Identify which cell holds the provided text, then report its [X, Y] central coordinate. 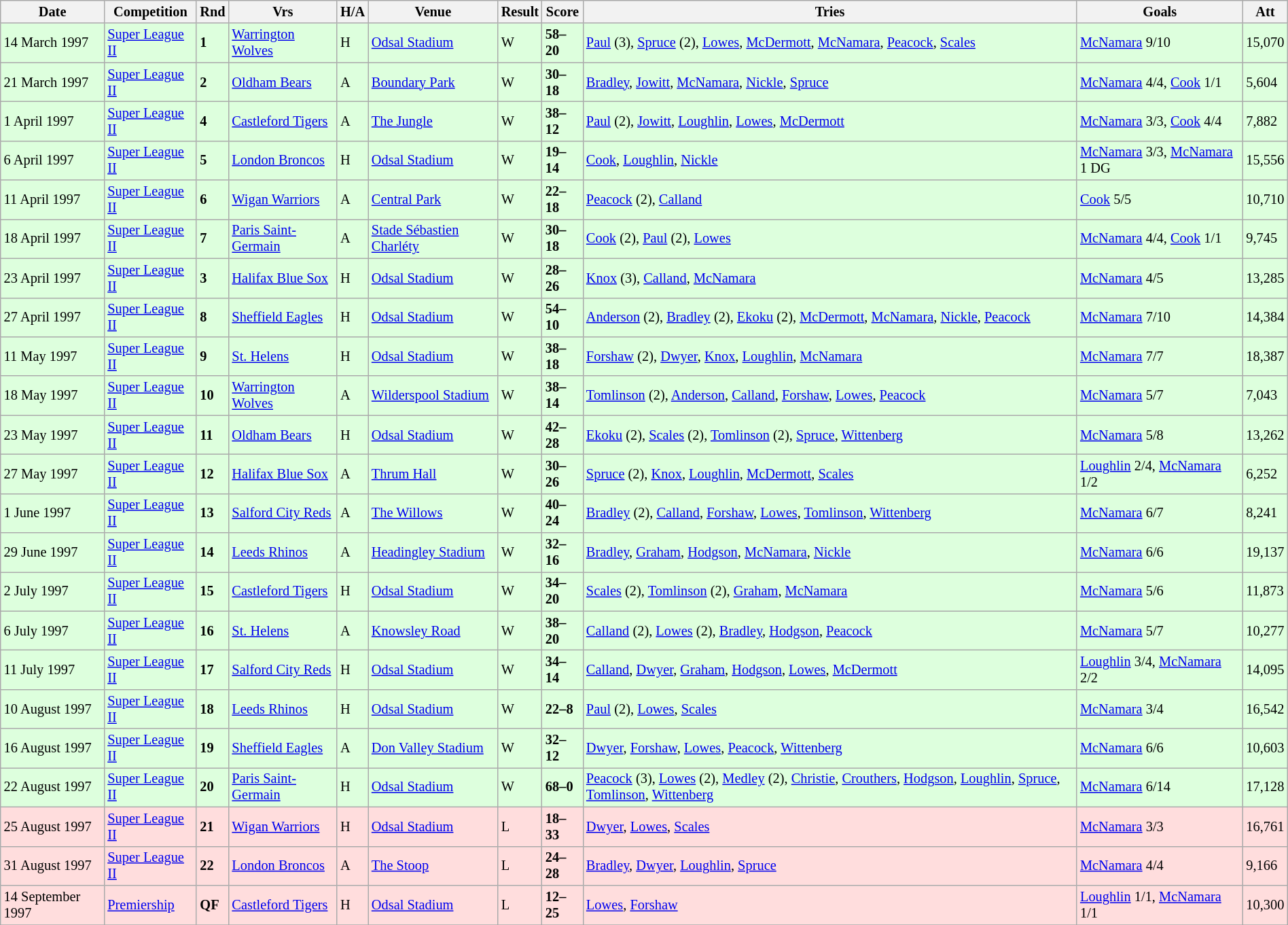
6 April 1997 [53, 160]
19,137 [1265, 553]
38–20 [562, 631]
2 [212, 82]
Cook, Loughlin, Nickle [830, 160]
McNamara 4/5 [1160, 278]
McNamara 3/3, Cook 4/4 [1160, 121]
16,542 [1265, 709]
H/A [353, 12]
10,277 [1265, 631]
McNamara 5/6 [1160, 591]
38–18 [562, 356]
McNamara 3/4 [1160, 709]
Bradley, Dwyer, Loughlin, Spruce [830, 866]
The Stoop [433, 866]
27 April 1997 [53, 317]
23 May 1997 [53, 435]
Goals [1160, 12]
Loughlin 1/1, McNamara 1/1 [1160, 905]
40–24 [562, 513]
Wilderspool Stadium [433, 396]
Loughlin 3/4, McNamara 2/2 [1160, 669]
6,252 [1265, 474]
23 April 1997 [53, 278]
30–26 [562, 474]
32–16 [562, 553]
7,043 [1265, 396]
15,070 [1265, 43]
McNamara 9/10 [1160, 43]
Dwyer, Forshaw, Lowes, Peacock, Wittenberg [830, 748]
Knox (3), Calland, McNamara [830, 278]
3 [212, 278]
Result [520, 12]
15,556 [1265, 160]
18–33 [562, 826]
16 August 1997 [53, 748]
Dwyer, Lowes, Scales [830, 826]
8 [212, 317]
68–0 [562, 787]
4 [212, 121]
14 September 1997 [53, 905]
8,241 [1265, 513]
10 [212, 396]
Lowes, Forshaw [830, 905]
Competition [150, 12]
18,387 [1265, 356]
16,761 [1265, 826]
Peacock (2), Calland [830, 200]
McNamara 3/3, McNamara 1 DG [1160, 160]
Cook 5/5 [1160, 200]
32–12 [562, 748]
1 April 1997 [53, 121]
Paul (3), Spruce (2), Lowes, McDermott, McNamara, Peacock, Scales [830, 43]
Ekoku (2), Scales (2), Tomlinson (2), Spruce, Wittenberg [830, 435]
11,873 [1265, 591]
7,882 [1265, 121]
McNamara 6/14 [1160, 787]
38–12 [562, 121]
13,262 [1265, 435]
Date [53, 12]
21 [212, 826]
13 [212, 513]
11 [212, 435]
6 July 1997 [53, 631]
Cook (2), Paul (2), Lowes [830, 239]
Spruce (2), Knox, Loughlin, McDermott, Scales [830, 474]
Att [1265, 12]
5 [212, 160]
Paul (2), Lowes, Scales [830, 709]
17 [212, 669]
Thrum Hall [433, 474]
38–14 [562, 396]
10,300 [1265, 905]
29 June 1997 [53, 553]
18 April 1997 [53, 239]
11 July 1997 [53, 669]
9 [212, 356]
10 August 1997 [53, 709]
Calland (2), Lowes (2), Bradley, Hodgson, Peacock [830, 631]
Bradley, Graham, Hodgson, McNamara, Nickle [830, 553]
34–20 [562, 591]
Peacock (3), Lowes (2), Medley (2), Christie, Crouthers, Hodgson, Loughlin, Spruce, Tomlinson, Wittenberg [830, 787]
Anderson (2), Bradley (2), Ekoku (2), McDermott, McNamara, Nickle, Peacock [830, 317]
Tries [830, 12]
McNamara 3/3 [1160, 826]
The Willows [433, 513]
Central Park [433, 200]
9,745 [1265, 239]
The Jungle [433, 121]
11 May 1997 [53, 356]
22–18 [562, 200]
9,166 [1265, 866]
17,128 [1265, 787]
15 [212, 591]
20 [212, 787]
Don Valley Stadium [433, 748]
Bradley, Jowitt, McNamara, Nickle, Spruce [830, 82]
34–14 [562, 669]
42–28 [562, 435]
Vrs [283, 12]
19–14 [562, 160]
27 May 1997 [53, 474]
14 March 1997 [53, 43]
McNamara 6/7 [1160, 513]
22–8 [562, 709]
McNamara 7/10 [1160, 317]
Scales (2), Tomlinson (2), Graham, McNamara [830, 591]
Bradley (2), Calland, Forshaw, Lowes, Tomlinson, Wittenberg [830, 513]
Rnd [212, 12]
1 [212, 43]
25 August 1997 [53, 826]
22 August 1997 [53, 787]
14,384 [1265, 317]
Score [562, 12]
QF [212, 905]
14 [212, 553]
12–25 [562, 905]
18 [212, 709]
Premiership [150, 905]
13,285 [1265, 278]
22 [212, 866]
Stade Sébastien Charléty [433, 239]
19 [212, 748]
Tomlinson (2), Anderson, Calland, Forshaw, Lowes, Peacock [830, 396]
5,604 [1265, 82]
6 [212, 200]
Calland, Dwyer, Graham, Hodgson, Lowes, McDermott [830, 669]
58–20 [562, 43]
14,095 [1265, 669]
7 [212, 239]
Headingley Stadium [433, 553]
12 [212, 474]
Venue [433, 12]
24–28 [562, 866]
2 July 1997 [53, 591]
16 [212, 631]
McNamara 4/4 [1160, 866]
McNamara 7/7 [1160, 356]
11 April 1997 [53, 200]
Forshaw (2), Dwyer, Knox, Loughlin, McNamara [830, 356]
31 August 1997 [53, 866]
Boundary Park [433, 82]
21 March 1997 [53, 82]
McNamara 5/8 [1160, 435]
Loughlin 2/4, McNamara 1/2 [1160, 474]
1 June 1997 [53, 513]
54–10 [562, 317]
Knowsley Road [433, 631]
10,710 [1265, 200]
28–26 [562, 278]
18 May 1997 [53, 396]
10,603 [1265, 748]
Paul (2), Jowitt, Loughlin, Lowes, McDermott [830, 121]
